Extract the (x, y) coordinate from the center of the cell holding the provided text.  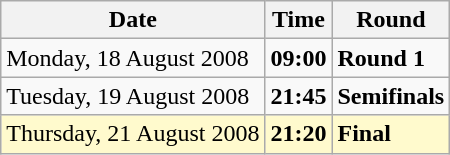
Final (391, 134)
Round (391, 20)
Time (298, 20)
Date (133, 20)
Thursday, 21 August 2008 (133, 134)
Tuesday, 19 August 2008 (133, 96)
Monday, 18 August 2008 (133, 58)
Round 1 (391, 58)
21:20 (298, 134)
Semifinals (391, 96)
21:45 (298, 96)
09:00 (298, 58)
